Provide the [x, y] coordinate of the cell's center where the given text is located.  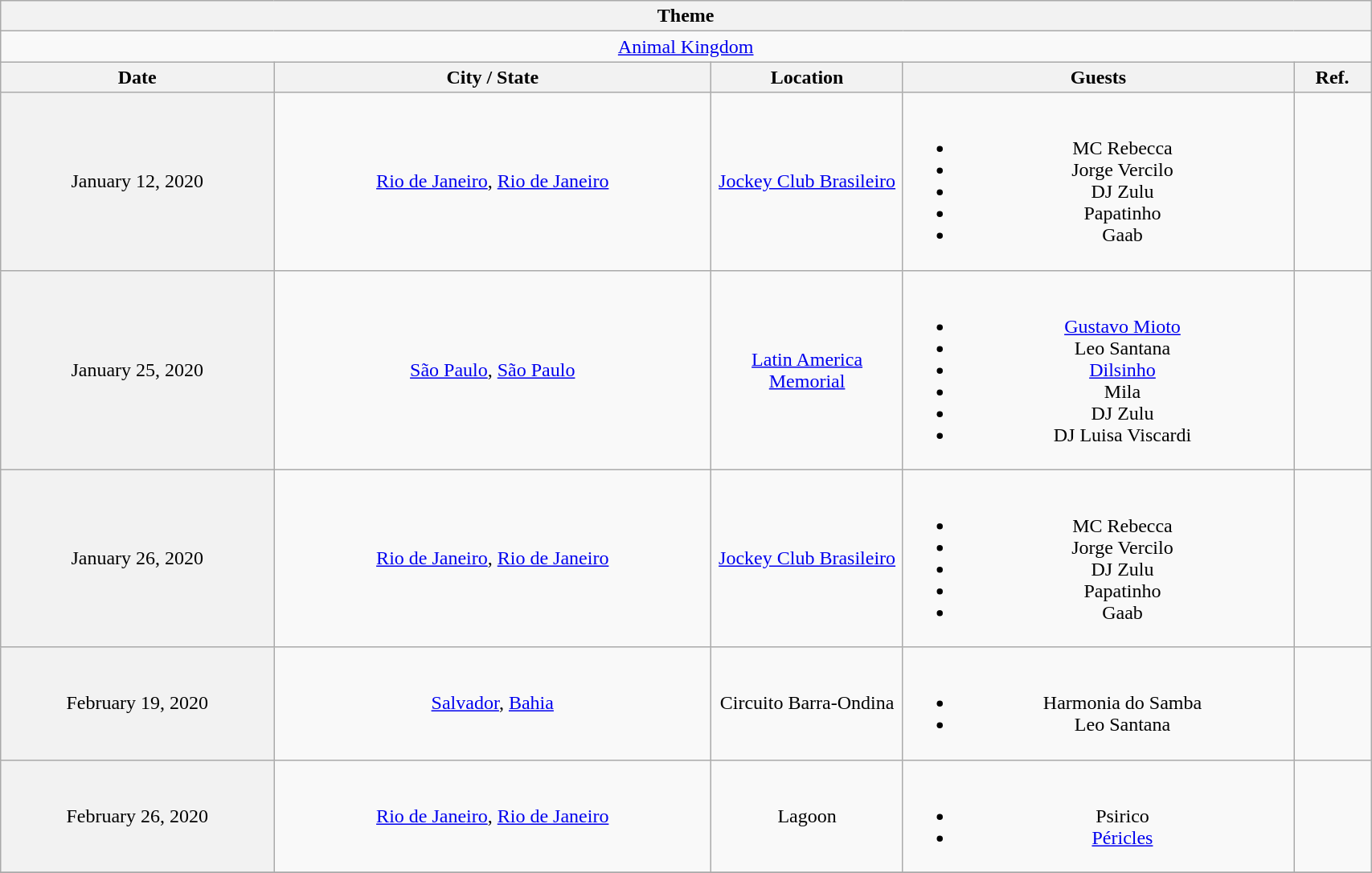
February 26, 2020 [137, 816]
Ref. [1333, 77]
São Paulo, São Paulo [493, 370]
January 26, 2020 [137, 558]
Animal Kingdom [686, 47]
City / State [493, 77]
Gustavo MiotoLeo SantanaDilsinhoMilaDJ ZuluDJ Luisa Viscardi [1098, 370]
Date [137, 77]
Latin America Memorial [807, 370]
Salvador, Bahia [493, 703]
Location [807, 77]
February 19, 2020 [137, 703]
PsiricoPéricles [1098, 816]
Lagoon [807, 816]
January 25, 2020 [137, 370]
January 12, 2020 [137, 182]
Harmonia do SambaLeo Santana [1098, 703]
Guests [1098, 77]
Circuito Barra-Ondina [807, 703]
Theme [686, 16]
